Pinpoint the cell where the given text exists, returning its [X, Y] midpoint coordinate. 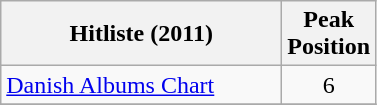
PeakPosition [329, 34]
6 [329, 85]
Danish Albums Chart [142, 85]
Hitliste (2011) [142, 34]
